Return the [x, y] coordinate for the center point of the cell that contains the specified text.  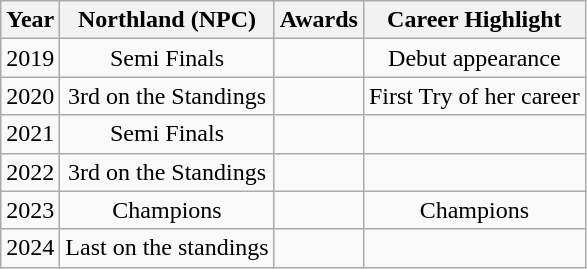
Northland (NPC) [167, 20]
2024 [30, 248]
2019 [30, 58]
2023 [30, 210]
Debut appearance [474, 58]
Year [30, 20]
First Try of her career [474, 96]
Career Highlight [474, 20]
2021 [30, 134]
2022 [30, 172]
Last on the standings [167, 248]
2020 [30, 96]
Awards [318, 20]
